Return the [X, Y] coordinate for the center point of the cell that contains the specified text.  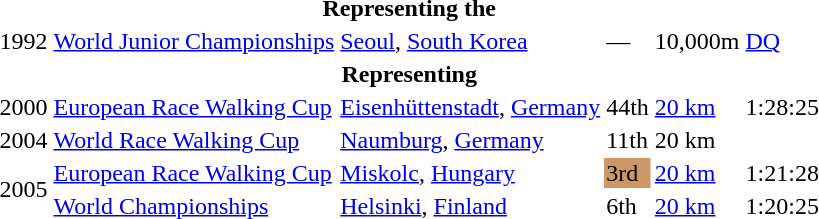
10,000m [697, 41]
44th [628, 107]
3rd [628, 173]
World Race Walking Cup [194, 140]
Naumburg, Germany [470, 140]
Eisenhüttenstadt, Germany [470, 107]
Miskolc, Hungary [470, 173]
11th [628, 140]
Seoul, South Korea [470, 41]
World Junior Championships [194, 41]
— [628, 41]
